Pinpoint the cell where the given text exists, returning its [x, y] midpoint coordinate. 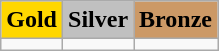
Gold [32, 20]
Bronze [176, 20]
Silver [98, 20]
